Scan for the cell matching the given text and deliver its (X, Y) coordinate at center. 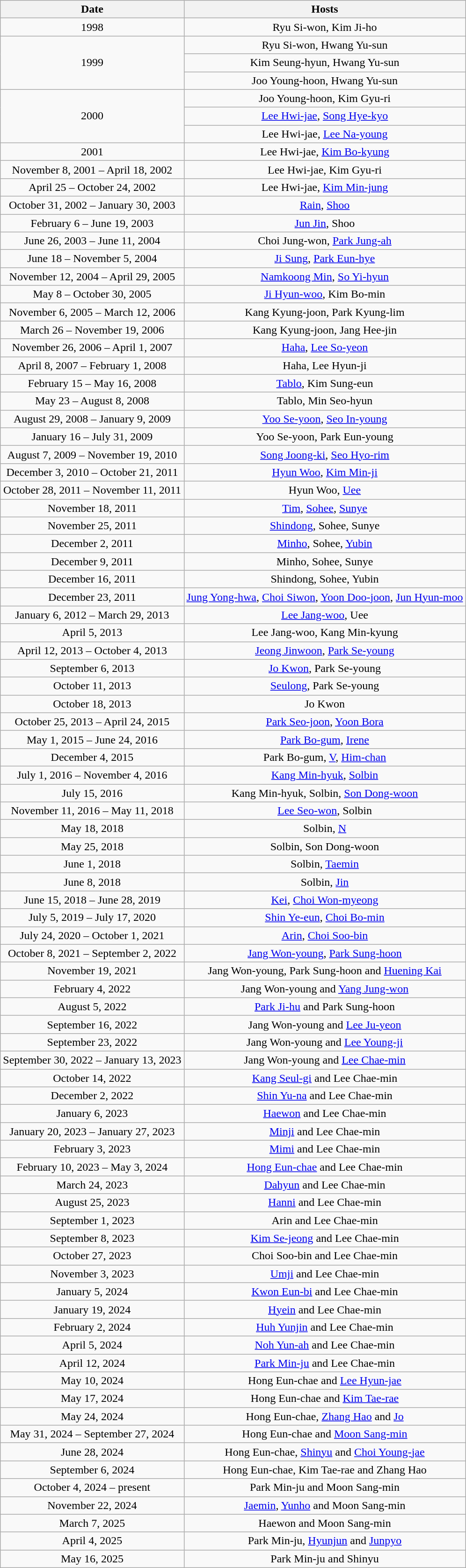
December 3, 2010 – October 21, 2011 (92, 472)
Jang Won-young and Lee Ju-yeon (325, 1024)
October 28, 2011 – November 11, 2011 (92, 490)
Haewon and Lee Chae-min (325, 1114)
Hong Eun-chae and Moon Sang-min (325, 1434)
May 1, 2015 – June 24, 2016 (92, 739)
October 31, 2002 – January 30, 2003 (92, 205)
May 25, 2018 (92, 846)
Kang Min-hyuk, Solbin (325, 775)
Park Seo-joon, Yoon Bora (325, 722)
Jun Jin, Shoo (325, 223)
Ji Hyun-woo, Kim Bo-min (325, 294)
Jang Won-young and Lee Chae-min (325, 1060)
Jaemin, Yunho and Moon Sang-min (325, 1505)
October 25, 2013 – April 24, 2015 (92, 722)
July 1, 2016 – November 4, 2016 (92, 775)
Hong Eun-chae, Zhang Hao and Jo (325, 1416)
Lee Jang-woo, Kang Min-kyung (325, 633)
November 19, 2021 (92, 971)
August 25, 2023 (92, 1203)
May 16, 2025 (92, 1559)
June 8, 2018 (92, 882)
June 15, 2018 – June 28, 2019 (92, 900)
December 4, 2015 (92, 757)
August 7, 2009 – November 19, 2010 (92, 454)
November 8, 2001 – April 18, 2002 (92, 169)
January 6, 2023 (92, 1114)
November 3, 2023 (92, 1274)
Haha, Lee So-yeon (325, 348)
Lee Hwi-jae, Lee Na-young (325, 134)
Kim Se-jeong and Lee Chae-min (325, 1238)
Haewon and Moon Sang-min (325, 1523)
September 8, 2023 (92, 1238)
November 26, 2006 – April 1, 2007 (92, 348)
October 14, 2022 (92, 1078)
Shin Yu-na and Lee Chae-min (325, 1096)
February 6 – June 19, 2003 (92, 223)
Jang Won-young, Park Sung-hoon (325, 953)
Solbin, Taemin (325, 864)
January 6, 2012 – March 29, 2013 (92, 615)
February 15 – May 16, 2008 (92, 383)
November 12, 2004 – April 29, 2005 (92, 277)
Shin Ye-eun, Choi Bo-min (325, 918)
February 4, 2022 (92, 989)
Lee Hwi-jae, Kim Min-jung (325, 187)
August 29, 2008 – January 9, 2009 (92, 419)
October 18, 2013 (92, 704)
Namkoong Min, So Yi-hyun (325, 277)
November 22, 2024 (92, 1505)
September 23, 2022 (92, 1042)
Kwon Eun-bi and Lee Chae-min (325, 1291)
March 24, 2023 (92, 1185)
Hyun Woo, Uee (325, 490)
Jo Kwon, Park Se-young (325, 668)
Kei, Choi Won-myeong (325, 900)
Lee Hwi-jae, Song Hye-kyo (325, 116)
March 26 – November 19, 2006 (92, 330)
March 7, 2025 (92, 1523)
Hosts (325, 9)
Kang Kyung-joon, Park Kyung-lim (325, 312)
May 24, 2024 (92, 1416)
Yoo Se-yoon, Seo In-young (325, 419)
Lee Hwi-jae, Kim Gyu-ri (325, 169)
Hyein and Lee Chae-min (325, 1309)
July 24, 2020 – October 1, 2021 (92, 935)
September 6, 2013 (92, 668)
Park Bo-gum, Irene (325, 739)
Umji and Lee Chae-min (325, 1274)
April 8, 2007 – February 1, 2008 (92, 365)
September 30, 2022 – January 13, 2023 (92, 1060)
February 3, 2023 (92, 1149)
Solbin, N (325, 829)
Kang Seul-gi and Lee Chae-min (325, 1078)
Joo Young-hoon, Hwang Yu-sun (325, 80)
Park Min-ju and Moon Sang-min (325, 1488)
Minho, Sohee, Yubin (325, 544)
Solbin, Son Dong-woon (325, 846)
June 1, 2018 (92, 864)
Tablo, Min Seo-hyun (325, 401)
Kang Kyung-joon, Jang Hee-jin (325, 330)
November 11, 2016 – May 11, 2018 (92, 811)
Rain, Shoo (325, 205)
May 31, 2024 – September 27, 2024 (92, 1434)
1998 (92, 27)
December 2, 2022 (92, 1096)
Park Ji-hu and Park Sung-hoon (325, 1006)
Ryu Si-won, Kim Ji-ho (325, 27)
Choi Jung-won, Park Jung-ah (325, 241)
Choi Soo-bin and Lee Chae-min (325, 1256)
Lee Seo-won, Solbin (325, 811)
Date (92, 9)
December 16, 2011 (92, 579)
Arin and Lee Chae-min (325, 1220)
October 8, 2021 – September 2, 2022 (92, 953)
August 5, 2022 (92, 1006)
2000 (92, 116)
Hong Eun-chae and Kim Tae-rae (325, 1399)
Hong Eun-chae and Lee Hyun-jae (325, 1381)
Park Min-ju and Shinyu (325, 1559)
April 5, 2013 (92, 633)
April 12, 2013 – October 4, 2013 (92, 650)
Tablo, Kim Sung-eun (325, 383)
October 11, 2013 (92, 686)
Park Min-ju and Lee Chae-min (325, 1363)
October 4, 2024 – present (92, 1488)
Hyun Woo, Kim Min-ji (325, 472)
Solbin, Jin (325, 882)
September 16, 2022 (92, 1024)
December 23, 2011 (92, 597)
April 4, 2025 (92, 1541)
Shindong, Sohee, Sunye (325, 526)
Jeong Jinwoon, Park Se-young (325, 650)
April 25 – October 24, 2002 (92, 187)
Hanni and Lee Chae-min (325, 1203)
Park Min-ju, Hyunjun and Junpyo (325, 1541)
November 25, 2011 (92, 526)
Kim Seung-hyun, Hwang Yu-sun (325, 63)
Tim, Sohee, Sunye (325, 508)
Park Bo-gum, V, Him-chan (325, 757)
Minji and Lee Chae-min (325, 1131)
Haha, Lee Hyun-ji (325, 365)
December 9, 2011 (92, 562)
Seulong, Park Se-young (325, 686)
Kang Min-hyuk, Solbin, Son Dong-woon (325, 793)
Joo Young-hoon, Kim Gyu-ri (325, 98)
Ryu Si-won, Hwang Yu-sun (325, 45)
June 18 – November 5, 2004 (92, 259)
February 10, 2023 – May 3, 2024 (92, 1167)
April 12, 2024 (92, 1363)
Yoo Se-yoon, Park Eun-young (325, 437)
Jang Won-young and Yang Jung-won (325, 989)
Shindong, Sohee, Yubin (325, 579)
Lee Hwi-jae, Kim Bo-kyung (325, 152)
May 17, 2024 (92, 1399)
February 2, 2024 (92, 1327)
Arin, Choi Soo-bin (325, 935)
September 1, 2023 (92, 1220)
January 19, 2024 (92, 1309)
January 5, 2024 (92, 1291)
May 8 – October 30, 2005 (92, 294)
November 18, 2011 (92, 508)
Hong Eun-chae and Lee Chae-min (325, 1167)
Jang Won-young and Lee Young-ji (325, 1042)
Noh Yun-ah and Lee Chae-min (325, 1345)
Minho, Sohee, Sunye (325, 562)
June 26, 2003 – June 11, 2004 (92, 241)
July 5, 2019 – July 17, 2020 (92, 918)
Ji Sung, Park Eun-hye (325, 259)
October 27, 2023 (92, 1256)
May 10, 2024 (92, 1381)
January 16 – July 31, 2009 (92, 437)
May 18, 2018 (92, 829)
July 15, 2016 (92, 793)
September 6, 2024 (92, 1470)
January 20, 2023 – January 27, 2023 (92, 1131)
Song Joong-ki, Seo Hyo-rim (325, 454)
Dahyun and Lee Chae-min (325, 1185)
Mimi and Lee Chae-min (325, 1149)
Huh Yunjin and Lee Chae-min (325, 1327)
June 28, 2024 (92, 1452)
Lee Jang-woo, Uee (325, 615)
Hong Eun-chae, Shinyu and Choi Young-jae (325, 1452)
April 5, 2024 (92, 1345)
December 2, 2011 (92, 544)
Jung Yong-hwa, Choi Siwon, Yoon Doo-joon, Jun Hyun-moo (325, 597)
November 6, 2005 – March 12, 2006 (92, 312)
2001 (92, 152)
Jang Won-young, Park Sung-hoon and Huening Kai (325, 971)
Jo Kwon (325, 704)
1999 (92, 63)
May 23 – August 8, 2008 (92, 401)
Hong Eun-chae, Kim Tae-rae and Zhang Hao (325, 1470)
